Provide the (x, y) coordinate of the cell's center where the given text is located.  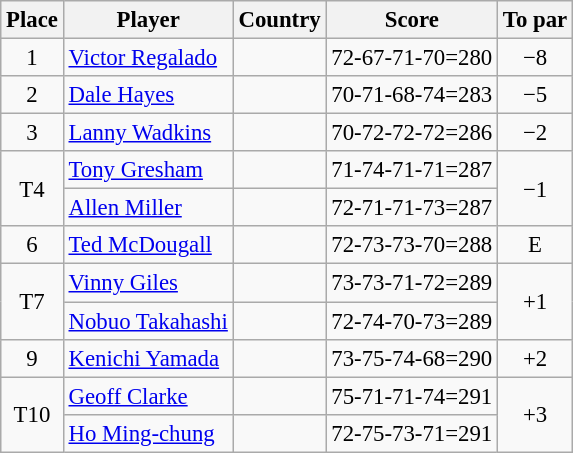
71-74-71-71=287 (412, 170)
Victor Regalado (148, 58)
−8 (536, 58)
+1 (536, 302)
Ted McDougall (148, 245)
Country (280, 20)
Nobuo Takahashi (148, 321)
72-73-73-70=288 (412, 245)
T7 (32, 302)
75-71-71-74=291 (412, 396)
72-74-70-73=289 (412, 321)
−1 (536, 188)
Kenichi Yamada (148, 358)
T4 (32, 188)
73-75-74-68=290 (412, 358)
+2 (536, 358)
70-71-68-74=283 (412, 95)
Vinny Giles (148, 283)
T10 (32, 414)
Score (412, 20)
To par (536, 20)
+3 (536, 414)
Place (32, 20)
Lanny Wadkins (148, 133)
2 (32, 95)
Tony Gresham (148, 170)
Player (148, 20)
Dale Hayes (148, 95)
9 (32, 358)
Allen Miller (148, 208)
Ho Ming-chung (148, 433)
73-73-71-72=289 (412, 283)
72-67-71-70=280 (412, 58)
1 (32, 58)
Geoff Clarke (148, 396)
72-71-71-73=287 (412, 208)
70-72-72-72=286 (412, 133)
−5 (536, 95)
6 (32, 245)
72-75-73-71=291 (412, 433)
−2 (536, 133)
3 (32, 133)
E (536, 245)
